Pinpoint the cell where the given text exists, returning its [X, Y] midpoint coordinate. 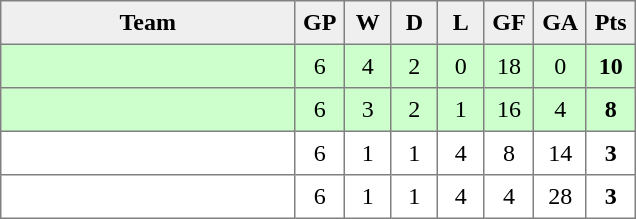
D [414, 23]
28 [560, 197]
Team [148, 23]
18 [509, 66]
L [461, 23]
10 [610, 66]
GA [560, 23]
GF [509, 23]
GP [320, 23]
16 [509, 110]
14 [560, 153]
Pts [610, 23]
W [368, 23]
